Capture the cell that displays the provided text and extract its [x, y] central coordinate. 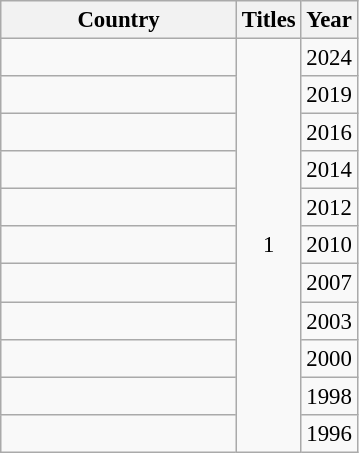
2019 [329, 95]
1996 [329, 433]
1998 [329, 396]
Year [329, 20]
2016 [329, 133]
2007 [329, 283]
2000 [329, 358]
2012 [329, 208]
Titles [268, 20]
2014 [329, 170]
2010 [329, 245]
2003 [329, 321]
Country [119, 20]
1 [268, 246]
2024 [329, 58]
